Return the (x, y) coordinate for the center point of the cell that contains the specified text.  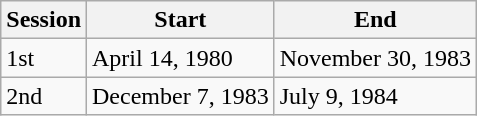
December 7, 1983 (181, 96)
1st (44, 58)
Start (181, 20)
Session (44, 20)
November 30, 1983 (375, 58)
April 14, 1980 (181, 58)
2nd (44, 96)
July 9, 1984 (375, 96)
End (375, 20)
